From the cell containing the given text, extract its center point as [X, Y] coordinate. 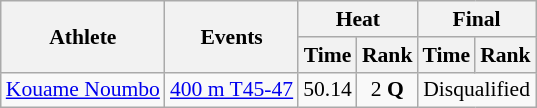
Final [476, 19]
Kouame Noumbo [83, 90]
2 Q [388, 90]
Heat [358, 19]
50.14 [328, 90]
Athlete [83, 36]
Events [232, 36]
Disqualified [476, 90]
400 m T45-47 [232, 90]
